Return the (X, Y) coordinate for the center point of the cell that contains the specified text.  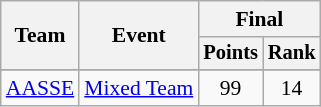
Points (230, 54)
99 (230, 88)
Team (40, 36)
AASSE (40, 88)
Event (138, 36)
Rank (292, 54)
Final (259, 19)
Mixed Team (138, 88)
14 (292, 88)
